Identify which cell holds the provided text, then report its [X, Y] central coordinate. 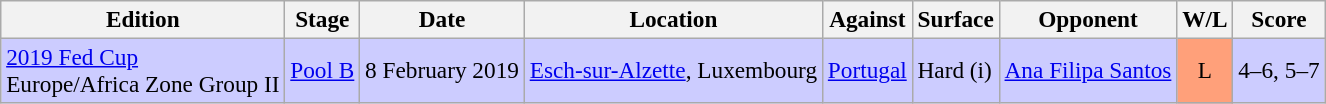
Surface [956, 19]
Ana Filipa Santos [1088, 70]
Against [867, 19]
Date [442, 19]
Opponent [1088, 19]
Edition [143, 19]
Score [1279, 19]
Esch-sur-Alzette, Luxembourg [673, 70]
Pool B [322, 70]
Location [673, 19]
Portugal [867, 70]
L [1205, 70]
4–6, 5–7 [1279, 70]
Hard (i) [956, 70]
W/L [1205, 19]
8 February 2019 [442, 70]
2019 Fed Cup Europe/Africa Zone Group II [143, 70]
Stage [322, 19]
